Locate the cell with the specified text and output its (X, Y) center coordinate. 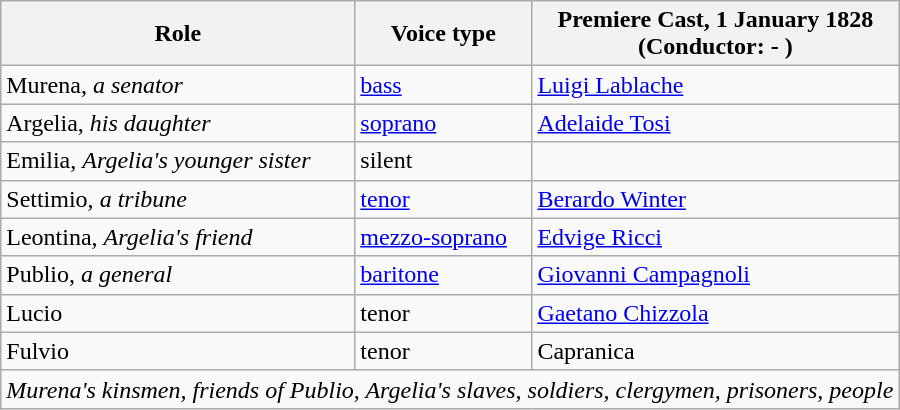
mezzo-soprano (444, 237)
Voice type (444, 34)
Gaetano Chizzola (716, 313)
Berardo Winter (716, 199)
Premiere Cast, 1 January 1828(Conductor: - ) (716, 34)
soprano (444, 123)
Emilia, Argelia's younger sister (178, 161)
Argelia, his daughter (178, 123)
Adelaide Tosi (716, 123)
Murena's kinsmen, friends of Publio, Argelia's slaves, soldiers, clergymen, prisoners, people (450, 389)
silent (444, 161)
baritone (444, 275)
Role (178, 34)
Murena, a senator (178, 85)
Edvige Ricci (716, 237)
Lucio (178, 313)
Fulvio (178, 351)
Settimio, a tribune (178, 199)
Publio, a general (178, 275)
Capranica (716, 351)
Leontina, Argelia's friend (178, 237)
Giovanni Campagnoli (716, 275)
bass (444, 85)
Luigi Lablache (716, 85)
